Provide the (x, y) coordinate of the cell's center where the given text is located.  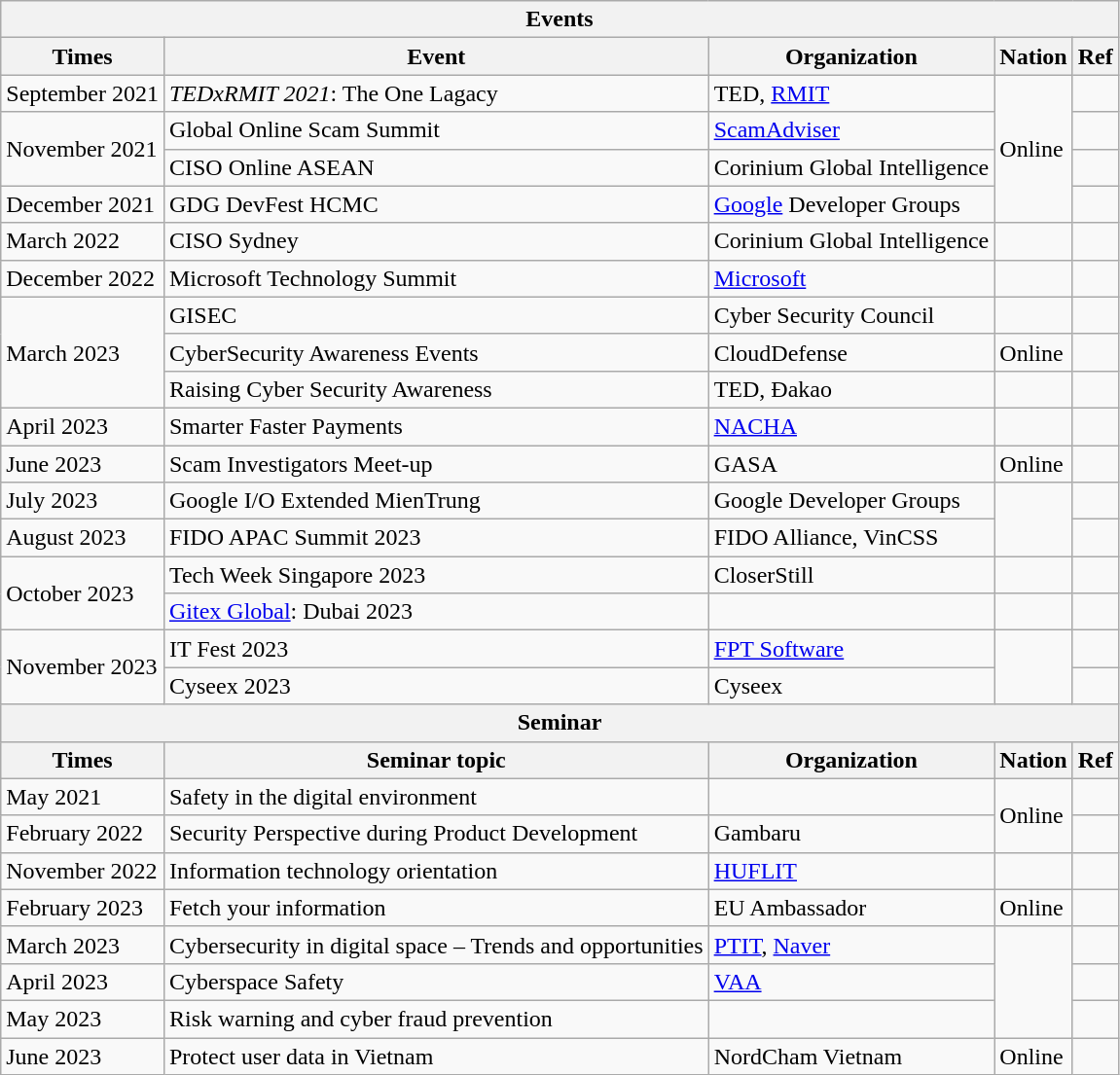
CyberSecurity Awareness Events (436, 352)
EU Ambassador (851, 908)
Protect user data in Vietnam (436, 1056)
November 2023 (83, 667)
Security Perspective during Product Development (436, 834)
May 2023 (83, 1019)
February 2023 (83, 908)
NordCham Vietnam (851, 1056)
Seminar topic (436, 760)
Scam Investigators Meet-up (436, 464)
Raising Cyber Security Awareness (436, 389)
Cyseex (851, 686)
FIDO APAC Summit 2023 (436, 538)
Cyberspace Safety (436, 982)
November 2021 (83, 149)
ScamAdviser (851, 130)
PTIT, Naver (851, 945)
Cyber Security Council (851, 315)
Tech Week Singapore 2023 (436, 575)
Gitex Global: Dubai 2023 (436, 612)
CloudDefense (851, 352)
Events (560, 19)
Cybersecurity in digital space – Trends and opportunities (436, 945)
Google I/O Extended MienTrung (436, 501)
VAA (851, 982)
November 2022 (83, 871)
Safety in the digital environment (436, 797)
IT Fest 2023 (436, 649)
August 2023 (83, 538)
December 2021 (83, 204)
GISEC (436, 315)
Risk warning and cyber fraud prevention (436, 1019)
FIDO Alliance, VinCSS (851, 538)
NACHA (851, 426)
CloserStill (851, 575)
TED, Đakao (851, 389)
TED, RMIT (851, 93)
February 2022 (83, 834)
March 2022 (83, 241)
GASA (851, 464)
Microsoft (851, 278)
GDG DevFest HCMC (436, 204)
FPT Software (851, 649)
October 2023 (83, 593)
Microsoft Technology Summit (436, 278)
Event (436, 56)
July 2023 (83, 501)
September 2021 (83, 93)
Global Online Scam Summit (436, 130)
May 2021 (83, 797)
HUFLIT (851, 871)
CISO Online ASEAN (436, 167)
Gambaru (851, 834)
CISO Sydney (436, 241)
Fetch your information (436, 908)
TEDxRMIT 2021: The One Lagacy (436, 93)
Cyseex 2023 (436, 686)
Information technology orientation (436, 871)
Seminar (560, 723)
Smarter Faster Payments (436, 426)
December 2022 (83, 278)
